Detect which cell encompasses the target text, then output its [X, Y] center coordinate. 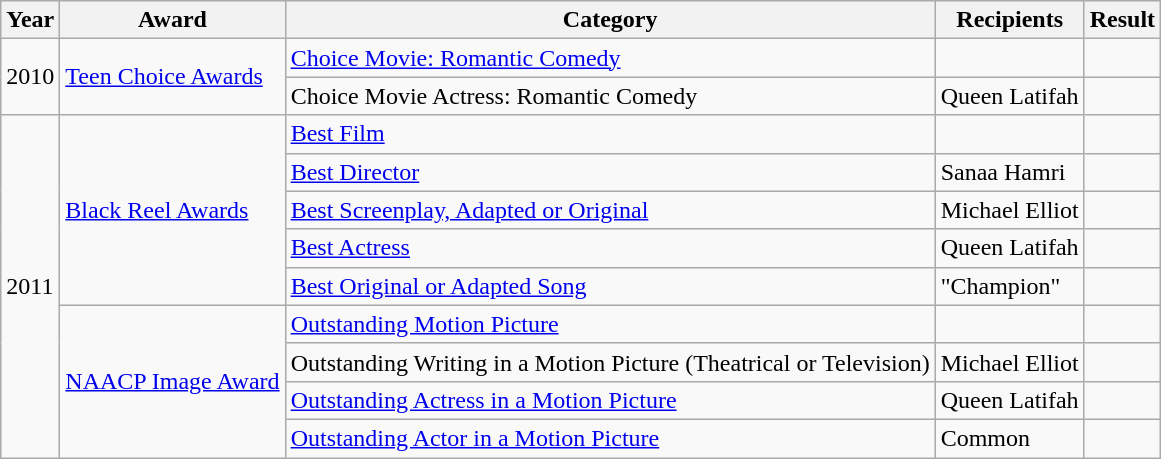
Common [1010, 438]
Outstanding Actress in a Motion Picture [610, 400]
Best Actress [610, 248]
Best Film [610, 134]
Choice Movie: Romantic Comedy [610, 58]
Choice Movie Actress: Romantic Comedy [610, 96]
Outstanding Actor in a Motion Picture [610, 438]
Recipients [1010, 20]
Best Screenplay, Adapted or Original [610, 210]
Award [172, 20]
Result [1122, 20]
Best Director [610, 172]
"Champion" [1010, 286]
2010 [30, 77]
Category [610, 20]
Outstanding Writing in a Motion Picture (Theatrical or Television) [610, 362]
2011 [30, 286]
Outstanding Motion Picture [610, 324]
Black Reel Awards [172, 210]
Best Original or Adapted Song [610, 286]
NAACP Image Award [172, 381]
Teen Choice Awards [172, 77]
Sanaa Hamri [1010, 172]
Year [30, 20]
